For the text-containing cell, return its midpoint in [x, y] coordinate format. 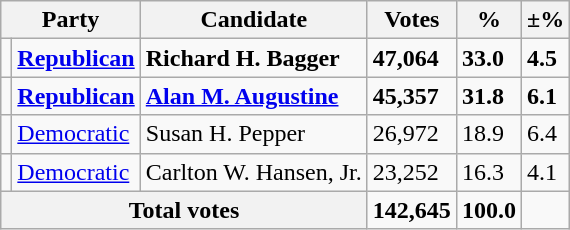
16.3 [488, 172]
Carlton W. Hansen, Jr. [254, 172]
4.5 [545, 58]
6.1 [545, 96]
45,357 [412, 96]
23,252 [412, 172]
Candidate [254, 20]
26,972 [412, 134]
142,645 [412, 210]
31.8 [488, 96]
47,064 [412, 58]
±% [545, 20]
Total votes [184, 210]
Party [71, 20]
Richard H. Bagger [254, 58]
4.1 [545, 172]
Votes [412, 20]
Susan H. Pepper [254, 134]
% [488, 20]
33.0 [488, 58]
6.4 [545, 134]
Alan M. Augustine [254, 96]
100.0 [488, 210]
18.9 [488, 134]
